For the text-containing cell, return its midpoint in (X, Y) coordinate format. 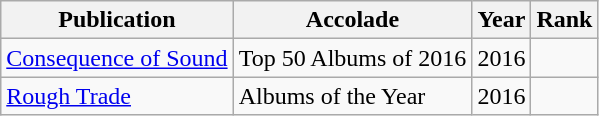
Publication (117, 20)
Consequence of Sound (117, 58)
Accolade (352, 20)
Top 50 Albums of 2016 (352, 58)
Albums of the Year (352, 96)
Year (502, 20)
Rough Trade (117, 96)
Rank (564, 20)
